Return the [X, Y] coordinate for the center point of the cell that contains the specified text.  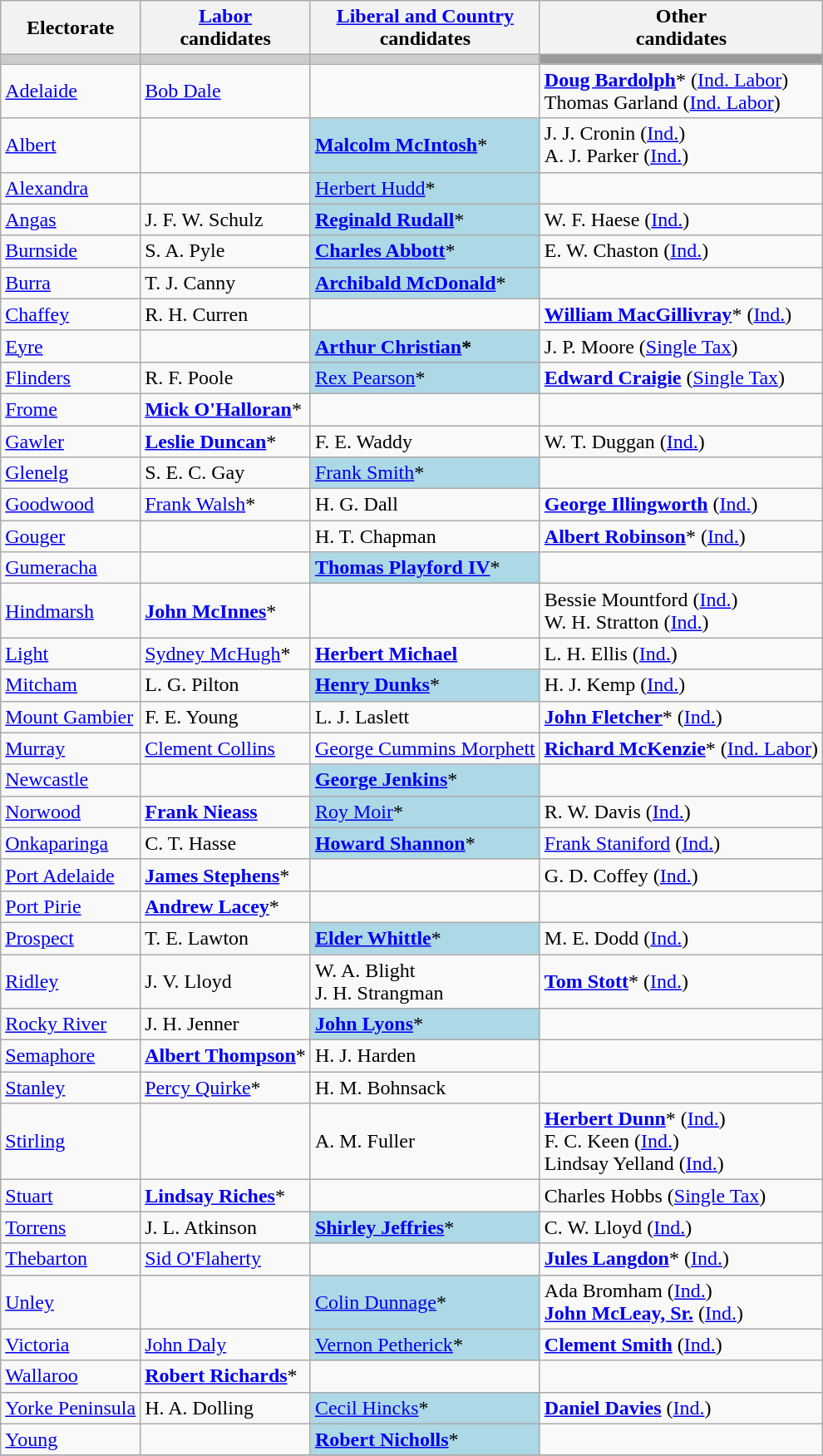
Frank Staniford (Ind.) [681, 843]
Roy Moir* [425, 812]
Other candidates [681, 28]
Clement Smith (Ind.) [681, 1345]
Ada Bromham (Ind.)John McLeay, Sr. (Ind.) [681, 1302]
A. M. Fuller [425, 1142]
William MacGillivray* (Ind.) [681, 314]
Light [71, 654]
John Lyons* [425, 1024]
J. L. Atkinson [226, 1227]
Gumeracha [71, 568]
H. A. Dolling [226, 1408]
Burra [71, 283]
Alexandra [71, 188]
H. M. Bohnsack [425, 1088]
John Daly [226, 1345]
S. A. Pyle [226, 251]
T. J. Canny [226, 283]
Howard Shannon* [425, 843]
S. E. C. Gay [226, 473]
Norwood [71, 812]
Charles Abbott* [425, 251]
L. H. Ellis (Ind.) [681, 654]
Edward Craigie (Single Tax) [681, 378]
Victoria [71, 1345]
Gawler [71, 442]
Albert Robinson* (Ind.) [681, 536]
Burnside [71, 251]
Angas [71, 220]
J. H. Jenner [226, 1024]
Robert Richards* [226, 1376]
H. J. Kemp (Ind.) [681, 685]
Frank Smith* [425, 473]
Bessie Mountford (Ind.)W. H. Stratton (Ind.) [681, 610]
J. J. Cronin (Ind.)A. J. Parker (Ind.) [681, 145]
T. E. Lawton [226, 938]
Albert [71, 145]
Semaphore [71, 1056]
Chaffey [71, 314]
L. J. Laslett [425, 717]
Herbert Hudd* [425, 188]
Henry Dunks* [425, 685]
Vernon Petherick* [425, 1345]
Stanley [71, 1088]
Clement Collins [226, 748]
Frank Walsh* [226, 505]
Rex Pearson* [425, 378]
R. W. Davis (Ind.) [681, 812]
Ridley [71, 981]
H. J. Harden [425, 1056]
J. V. Lloyd [226, 981]
Colin Dunnage* [425, 1302]
Young [71, 1439]
Mitcham [71, 685]
Yorke Peninsula [71, 1408]
Elder Whittle* [425, 938]
Stirling [71, 1142]
L. G. Pilton [226, 685]
Stuart [71, 1196]
Wallaroo [71, 1376]
C. W. Lloyd (Ind.) [681, 1227]
Shirley Jeffries* [425, 1227]
J. F. W. Schulz [226, 220]
Labor candidates [226, 28]
Sid O'Flaherty [226, 1259]
Thomas Playford IV* [425, 568]
George Jenkins* [425, 780]
Bob Dale [226, 91]
Unley [71, 1302]
Mick O'Halloran* [226, 409]
W. T. Duggan (Ind.) [681, 442]
W. A. BlightJ. H. Strangman [425, 981]
Electorate [71, 28]
Newcastle [71, 780]
Jules Langdon* (Ind.) [681, 1259]
E. W. Chaston (Ind.) [681, 251]
Herbert Dunn* (Ind.)F. C. Keen (Ind.)Lindsay Yelland (Ind.) [681, 1142]
Arthur Christian* [425, 346]
Mount Gambier [71, 717]
J. P. Moore (Single Tax) [681, 346]
Thebarton [71, 1259]
George Illingworth (Ind.) [681, 505]
H. G. Dall [425, 505]
Tom Stott* (Ind.) [681, 981]
Charles Hobbs (Single Tax) [681, 1196]
Malcolm McIntosh* [425, 145]
H. T. Chapman [425, 536]
Rocky River [71, 1024]
R. H. Curren [226, 314]
Gouger [71, 536]
Glenelg [71, 473]
W. F. Haese (Ind.) [681, 220]
Doug Bardolph* (Ind. Labor)Thomas Garland (Ind. Labor) [681, 91]
Reginald Rudall* [425, 220]
G. D. Coffey (Ind.) [681, 875]
Port Adelaide [71, 875]
Percy Quirke* [226, 1088]
Eyre [71, 346]
Archibald McDonald* [425, 283]
James Stephens* [226, 875]
Leslie Duncan* [226, 442]
F. E. Young [226, 717]
Richard McKenzie* (Ind. Labor) [681, 748]
Robert Nicholls* [425, 1439]
Frank Nieass [226, 812]
Liberal and Country candidates [425, 28]
F. E. Waddy [425, 442]
Onkaparinga [71, 843]
R. F. Poole [226, 378]
Murray [71, 748]
Herbert Michael [425, 654]
Cecil Hincks* [425, 1408]
Goodwood [71, 505]
John Fletcher* (Ind.) [681, 717]
Hindmarsh [71, 610]
C. T. Hasse [226, 843]
Sydney McHugh* [226, 654]
Andrew Lacey* [226, 906]
Frome [71, 409]
Daniel Davies (Ind.) [681, 1408]
Torrens [71, 1227]
Flinders [71, 378]
Adelaide [71, 91]
Port Pirie [71, 906]
M. E. Dodd (Ind.) [681, 938]
George Cummins Morphett [425, 748]
John McInnes* [226, 610]
Prospect [71, 938]
Albert Thompson* [226, 1056]
Lindsay Riches* [226, 1196]
